Extract the [X, Y] coordinate from the center of the cell holding the provided text.  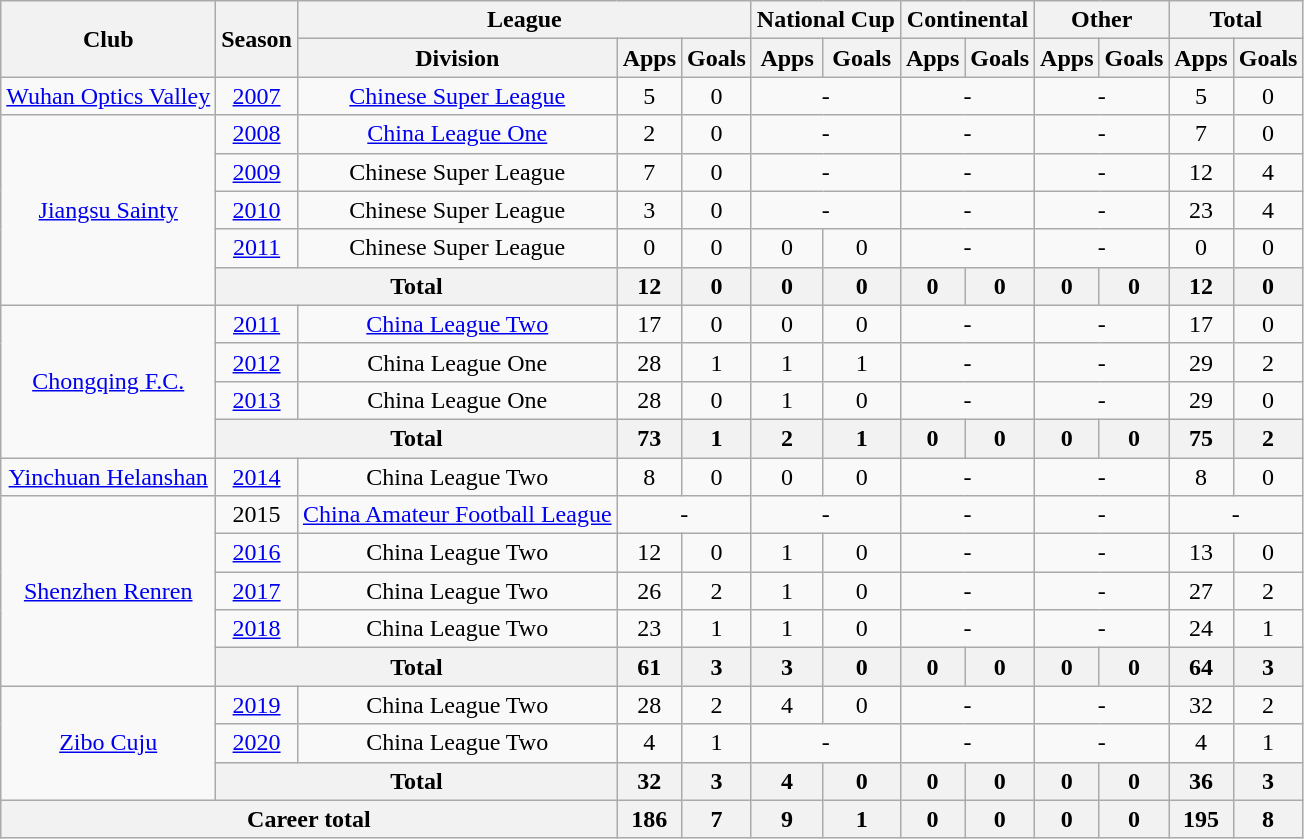
National Cup [826, 20]
League [524, 20]
75 [1201, 438]
9 [787, 819]
Yinchuan Helanshan [108, 477]
73 [649, 438]
Zibo Cuju [108, 743]
2018 [257, 629]
Wuhan Optics Valley [108, 96]
195 [1201, 819]
2008 [257, 134]
64 [1201, 667]
13 [1201, 553]
Club [108, 39]
Career total [309, 819]
2013 [257, 400]
2010 [257, 210]
2020 [257, 743]
2016 [257, 553]
Shenzhen Renren [108, 591]
2012 [257, 362]
Season [257, 39]
2017 [257, 591]
Chongqing F.C. [108, 381]
2009 [257, 172]
186 [649, 819]
24 [1201, 629]
26 [649, 591]
61 [649, 667]
2015 [257, 515]
Division [457, 58]
Continental [967, 20]
Other [1102, 20]
Jiangsu Sainty [108, 210]
36 [1201, 781]
China Amateur Football League [457, 515]
2014 [257, 477]
2019 [257, 705]
27 [1201, 591]
2007 [257, 96]
